Find where the given text appears and provide that cell's center as (X, Y) coordinate. 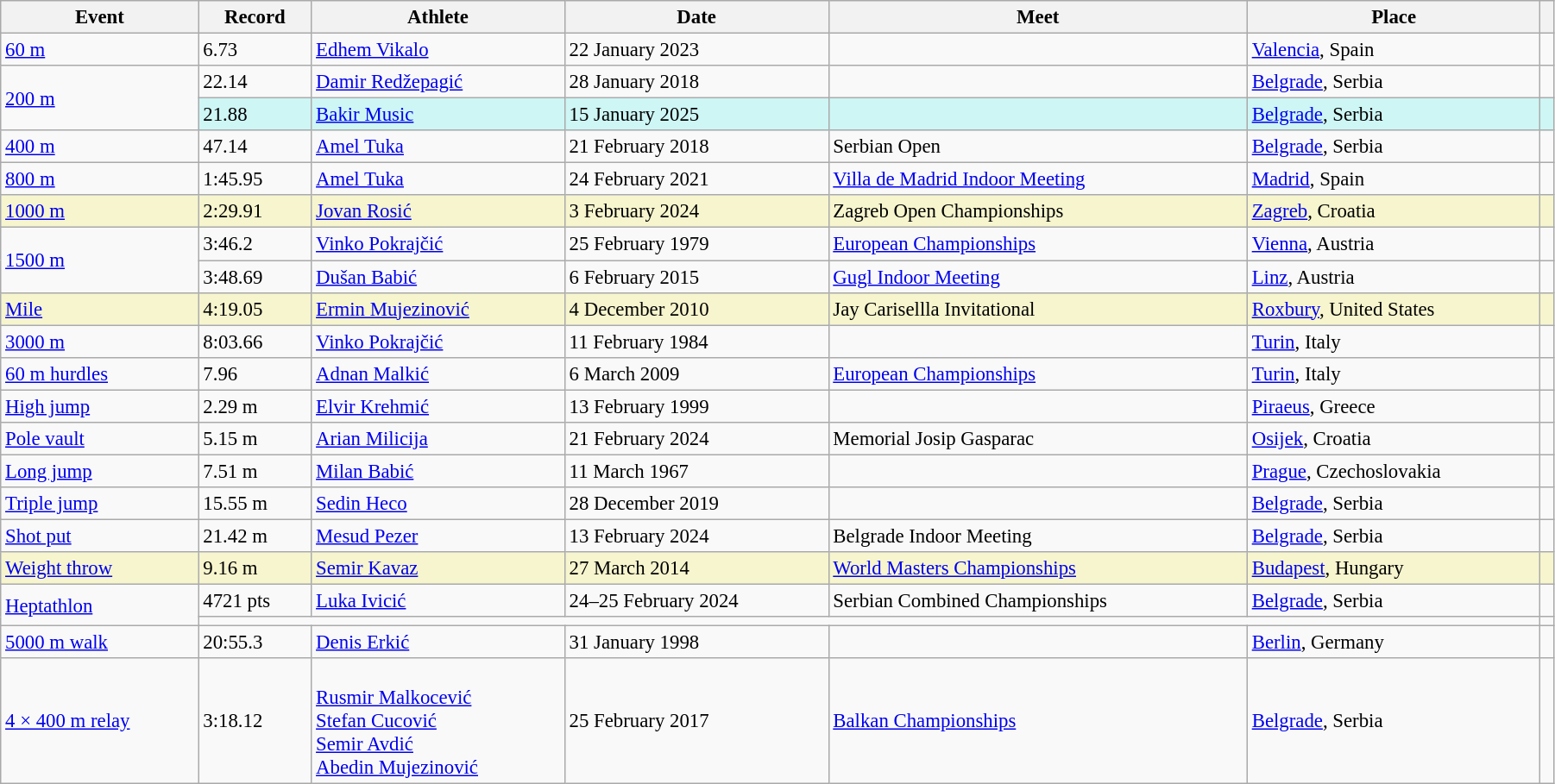
31 January 1998 (696, 643)
Place (1393, 17)
Bakir Music (438, 115)
Record (255, 17)
Zagreb, Croatia (1393, 211)
7.96 (255, 373)
Weight throw (100, 568)
400 m (100, 147)
3:18.12 (255, 721)
Sedin Heco (438, 504)
21.88 (255, 115)
25 February 2017 (696, 721)
3:48.69 (255, 277)
Event (100, 17)
Madrid, Spain (1393, 179)
Villa de Madrid Indoor Meeting (1037, 179)
Zagreb Open Championships (1037, 211)
2:29.91 (255, 211)
Elvir Krehmić (438, 406)
Balkan Championships (1037, 721)
Serbian Combined Championships (1037, 601)
13 February 1999 (696, 406)
Dušan Babić (438, 277)
Athlete (438, 17)
Milan Babić (438, 471)
Mesud Pezer (438, 536)
Luka Ivicić (438, 601)
Rusmir MalkocevićStefan CucovićSemir AvdićAbedin Mujezinović (438, 721)
4721 pts (255, 601)
Heptathlon (100, 605)
21 February 2024 (696, 439)
Triple jump (100, 504)
4:19.05 (255, 309)
Arian Milicija (438, 439)
8:03.66 (255, 342)
3:46.2 (255, 244)
27 March 2014 (696, 568)
High jump (100, 406)
Damir Redžepagić (438, 82)
Meet (1037, 17)
Vienna, Austria (1393, 244)
Edhem Vikalo (438, 50)
1500 m (100, 260)
World Masters Championships (1037, 568)
5000 m walk (100, 643)
Budapest, Hungary (1393, 568)
11 March 1967 (696, 471)
7.51 m (255, 471)
3000 m (100, 342)
Gugl Indoor Meeting (1037, 277)
3 February 2024 (696, 211)
Date (696, 17)
6 February 2015 (696, 277)
21 February 2018 (696, 147)
28 January 2018 (696, 82)
Semir Kavaz (438, 568)
Long jump (100, 471)
24 February 2021 (696, 179)
28 December 2019 (696, 504)
Adnan Malkić (438, 373)
800 m (100, 179)
Belgrade Indoor Meeting (1037, 536)
Linz, Austria (1393, 277)
47.14 (255, 147)
4 × 400 m relay (100, 721)
Berlin, Germany (1393, 643)
2.29 m (255, 406)
200 m (100, 98)
9.16 m (255, 568)
60 m (100, 50)
25 February 1979 (696, 244)
21.42 m (255, 536)
4 December 2010 (696, 309)
1000 m (100, 211)
15.55 m (255, 504)
Roxbury, United States (1393, 309)
Osijek, Croatia (1393, 439)
6.73 (255, 50)
15 January 2025 (696, 115)
Pole vault (100, 439)
Valencia, Spain (1393, 50)
Piraeus, Greece (1393, 406)
13 February 2024 (696, 536)
60 m hurdles (100, 373)
Jovan Rosić (438, 211)
Shot put (100, 536)
1:45.95 (255, 179)
Jay Carisellla Invitational (1037, 309)
5.15 m (255, 439)
Denis Erkić (438, 643)
Serbian Open (1037, 147)
24–25 February 2024 (696, 601)
11 February 1984 (696, 342)
22.14 (255, 82)
20:55.3 (255, 643)
Prague, Czechoslovakia (1393, 471)
Ermin Mujezinović (438, 309)
Mile (100, 309)
22 January 2023 (696, 50)
6 March 2009 (696, 373)
Memorial Josip Gasparac (1037, 439)
